For the text-containing cell, return its midpoint in (x, y) coordinate format. 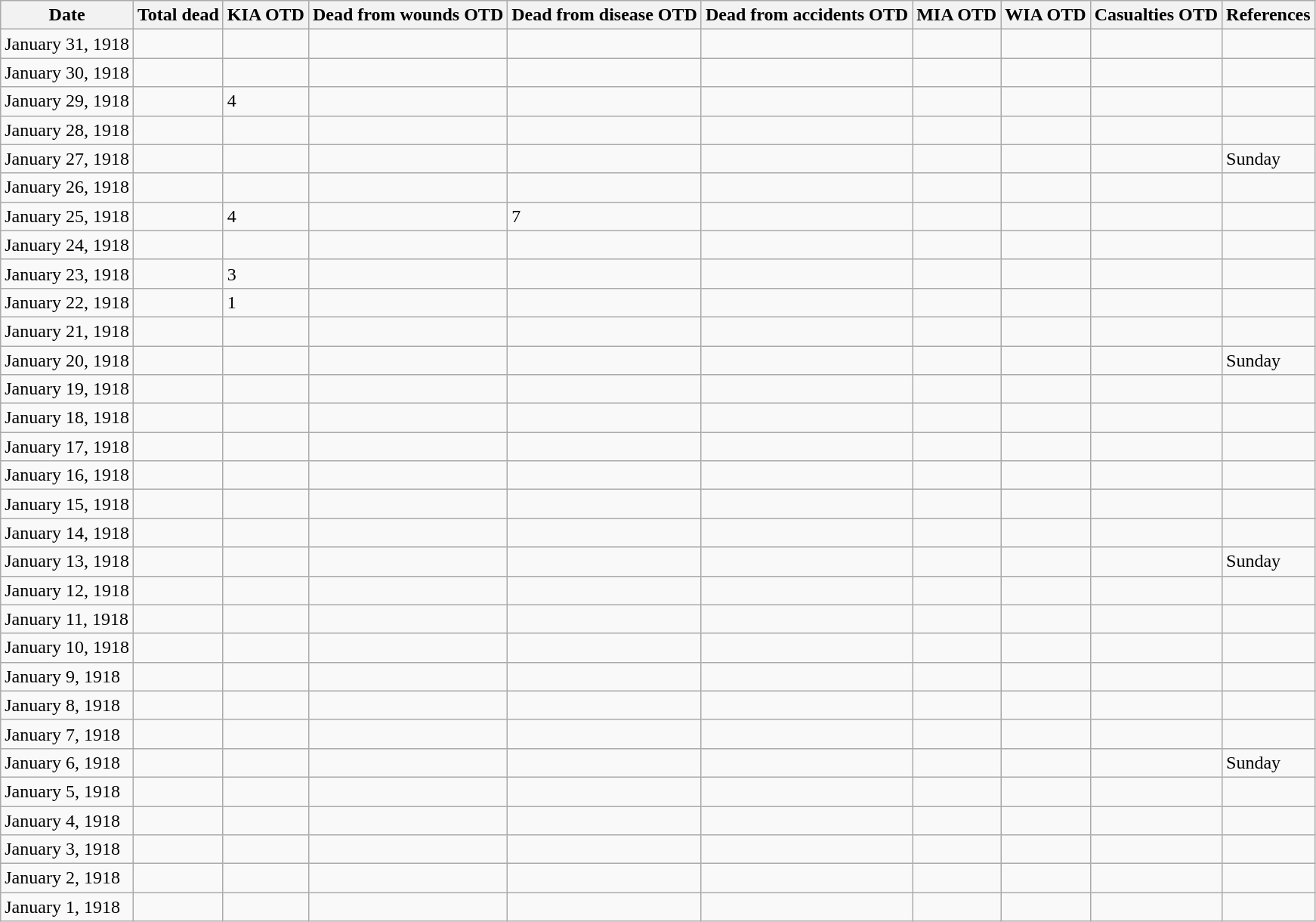
WIA OTD (1046, 15)
January 5, 1918 (67, 791)
January 22, 1918 (67, 302)
January 16, 1918 (67, 475)
1 (266, 302)
3 (266, 274)
January 19, 1918 (67, 389)
January 6, 1918 (67, 763)
MIA OTD (956, 15)
January 17, 1918 (67, 447)
January 10, 1918 (67, 648)
January 7, 1918 (67, 734)
January 30, 1918 (67, 73)
January 13, 1918 (67, 562)
January 27, 1918 (67, 159)
Casualties OTD (1156, 15)
January 25, 1918 (67, 216)
January 14, 1918 (67, 533)
January 31, 1918 (67, 44)
Total dead (178, 15)
7 (604, 216)
January 8, 1918 (67, 705)
References (1269, 15)
January 20, 1918 (67, 360)
January 23, 1918 (67, 274)
January 29, 1918 (67, 101)
January 15, 1918 (67, 504)
Dead from accidents OTD (807, 15)
KIA OTD (266, 15)
January 21, 1918 (67, 331)
Dead from disease OTD (604, 15)
January 24, 1918 (67, 245)
January 3, 1918 (67, 849)
January 4, 1918 (67, 820)
Dead from wounds OTD (408, 15)
January 9, 1918 (67, 676)
January 2, 1918 (67, 878)
January 11, 1918 (67, 619)
January 28, 1918 (67, 130)
January 18, 1918 (67, 418)
January 12, 1918 (67, 590)
Date (67, 15)
January 26, 1918 (67, 187)
January 1, 1918 (67, 907)
